Return (x, y) of the center of cell containing provided text 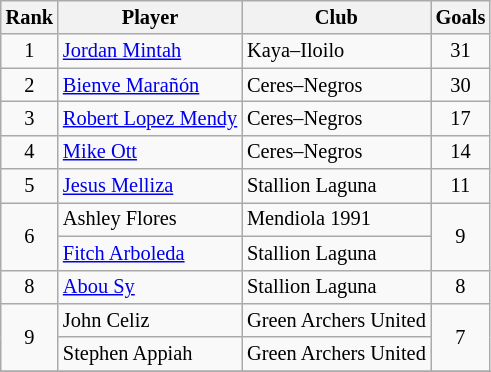
John Celiz (150, 320)
1 (30, 51)
Abou Sy (150, 287)
6 (30, 236)
Kaya–Iloilo (336, 51)
5 (30, 186)
2 (30, 85)
Fitch Arboleda (150, 253)
30 (461, 85)
11 (461, 186)
4 (30, 152)
Robert Lopez Mendy (150, 118)
Stephen Appiah (150, 354)
17 (461, 118)
Player (150, 17)
7 (461, 336)
31 (461, 51)
14 (461, 152)
Mike Ott (150, 152)
Club (336, 17)
Jordan Mintah (150, 51)
Mendiola 1991 (336, 219)
Goals (461, 17)
3 (30, 118)
Jesus Melliza (150, 186)
Ashley Flores (150, 219)
Bienve Marañón (150, 85)
Rank (30, 17)
